Return the (X, Y) coordinate for the center point of the cell that contains the specified text.  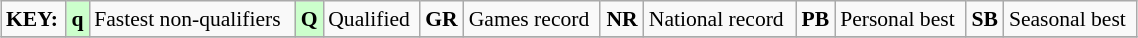
Personal best (900, 19)
Fastest non-qualifiers (192, 19)
PB (816, 19)
National record (720, 19)
Q (309, 19)
q (78, 19)
Seasonal best (1070, 19)
Games record (532, 19)
SB (985, 19)
KEY: (34, 19)
Qualified (371, 19)
NR (622, 19)
GR (442, 19)
